Determine the [x, y] coordinate at the center of the cell enclosing the given text.  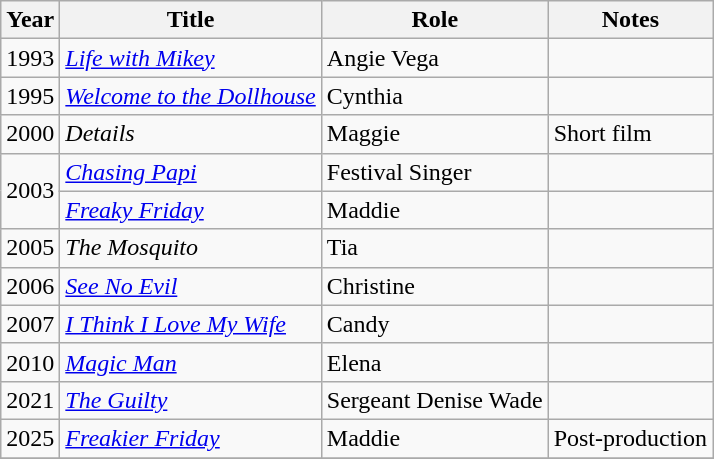
Elena [434, 362]
Freakier Friday [190, 438]
Life with Mikey [190, 58]
Tia [434, 248]
Sergeant Denise Wade [434, 400]
Magic Man [190, 362]
Festival Singer [434, 172]
Candy [434, 324]
See No Evil [190, 286]
Short film [630, 134]
Notes [630, 20]
2007 [30, 324]
The Mosquito [190, 248]
Details [190, 134]
2000 [30, 134]
2005 [30, 248]
Christine [434, 286]
Role [434, 20]
Chasing Papi [190, 172]
2021 [30, 400]
The Guilty [190, 400]
I Think I Love My Wife [190, 324]
Year [30, 20]
Welcome to the Dollhouse [190, 96]
2010 [30, 362]
2003 [30, 191]
1993 [30, 58]
Cynthia [434, 96]
2006 [30, 286]
2025 [30, 438]
1995 [30, 96]
Angie Vega [434, 58]
Freaky Friday [190, 210]
Title [190, 20]
Maggie [434, 134]
Post-production [630, 438]
